Provide the [x, y] coordinate of the cell's center where the given text is located.  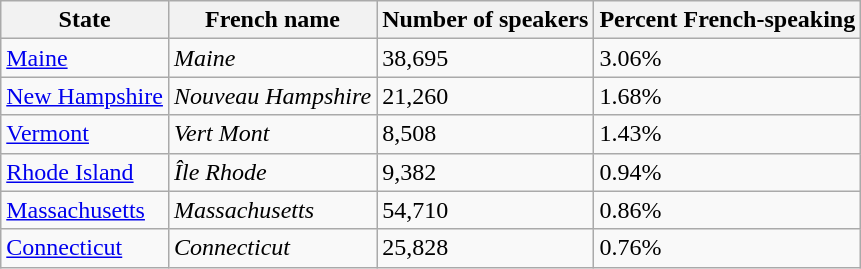
8,508 [486, 134]
Rhode Island [85, 172]
Number of speakers [486, 20]
54,710 [486, 210]
State [85, 20]
0.86% [728, 210]
New Hampshire [85, 96]
Vermont [85, 134]
Nouveau Hampshire [272, 96]
38,695 [486, 58]
21,260 [486, 96]
Percent French-speaking [728, 20]
9,382 [486, 172]
Île Rhode [272, 172]
25,828 [486, 248]
French name [272, 20]
0.94% [728, 172]
Vert Mont [272, 134]
1.68% [728, 96]
0.76% [728, 248]
3.06% [728, 58]
1.43% [728, 134]
